Identify which cell holds the provided text, then report its (X, Y) central coordinate. 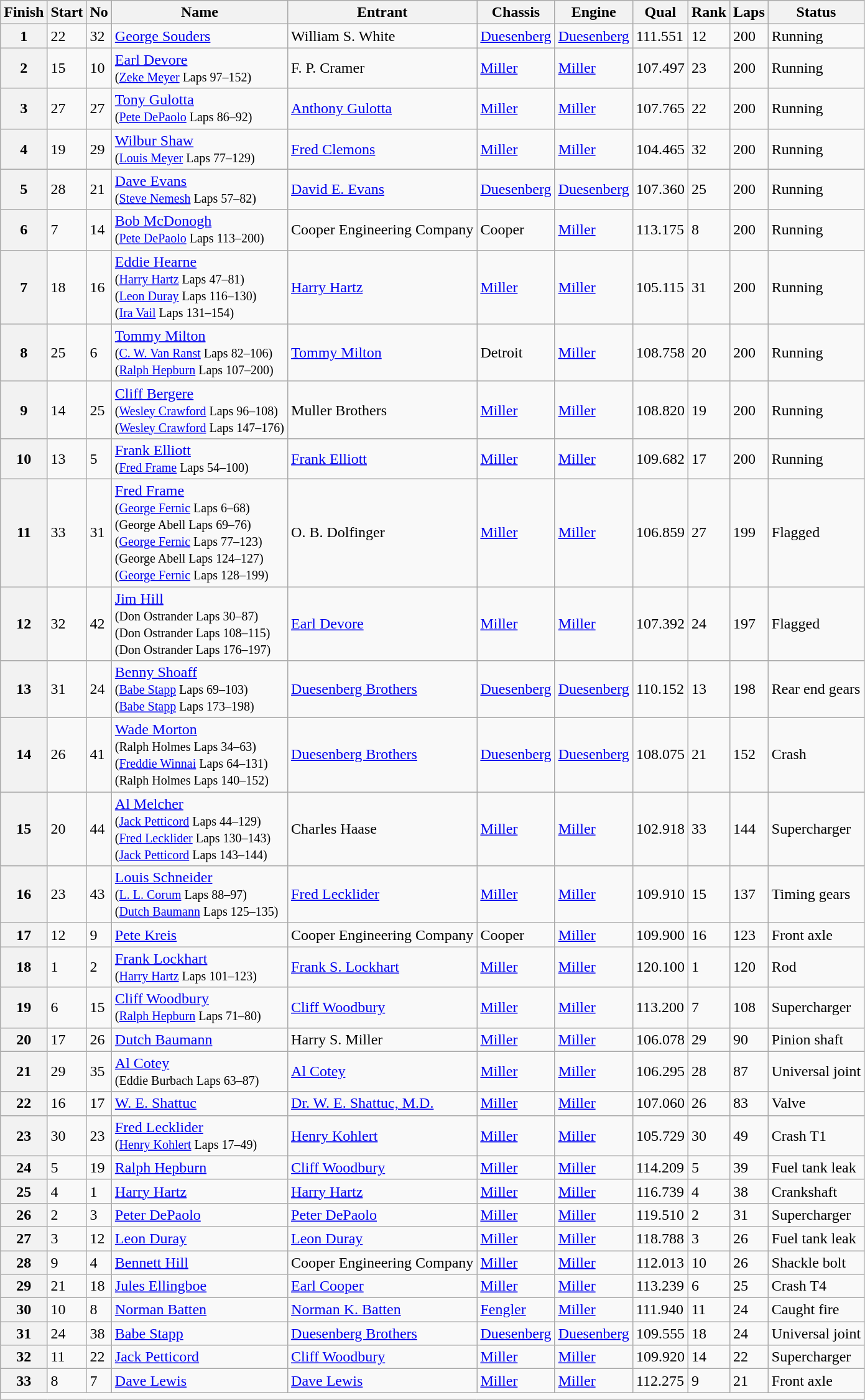
Valve (816, 1103)
113.175 (660, 230)
Al Cotey (382, 1072)
Frank S. Lockhart (382, 967)
Cliff Woodbury(Ralph Hepburn Laps 71–80) (199, 1007)
George Souders (199, 36)
108.075 (660, 755)
Entrant (382, 12)
Jim Hill (Don Ostrander Laps 30–87)(Don Ostrander Laps 108–115)(Don Ostrander Laps 176–197) (199, 624)
Frank Elliott(Fred Frame Laps 54–100) (199, 459)
Louis Schneider (L. L. Corum Laps 88–97)(Dutch Baumann Laps 125–135) (199, 895)
Henry Kohlert (382, 1135)
Fred Clemons (382, 149)
Harry S. Miller (382, 1039)
Bob McDonogh(Pete DePaolo Laps 113–200) (199, 230)
108 (749, 1007)
109.920 (660, 1357)
Jack Petticord (199, 1357)
Fred Frame (George Fernic Laps 6–68)(George Abell Laps 69–76)(George Fernic Laps 77–123)(George Abell Laps 124–127)(George Fernic Laps 128–199) (199, 532)
35 (99, 1072)
105.115 (660, 287)
44 (99, 829)
Fred Lecklider (382, 895)
116.739 (660, 1191)
90 (749, 1039)
106.078 (660, 1039)
Bennett Hill (199, 1263)
108.758 (660, 352)
Caught fire (816, 1310)
106.859 (660, 532)
Dave Evans (Steve Nemesh Laps 57–82) (199, 189)
Earl Cooper (382, 1286)
Frank Elliott (382, 459)
Eddie Hearne(Harry Hartz Laps 47–81)(Leon Duray Laps 116–130)(Ira Vail Laps 131–154) (199, 287)
198 (749, 689)
Timing gears (816, 895)
106.295 (660, 1072)
Earl Devore (382, 624)
Shackle bolt (816, 1263)
197 (749, 624)
107.360 (660, 189)
41 (99, 755)
Muller Brothers (382, 410)
Tony Gulotta(Pete DePaolo Laps 86–92) (199, 108)
107.392 (660, 624)
87 (749, 1072)
F. P. Cramer (382, 68)
113.200 (660, 1007)
109.555 (660, 1333)
O. B. Dolfinger (382, 532)
Frank Lockhart (Harry Hartz Laps 101–123) (199, 967)
Cliff Bergere (Wesley Crawford Laps 96–108)(Wesley Crawford Laps 147–176) (199, 410)
109.910 (660, 895)
Tommy Milton (382, 352)
Dr. W. E. Shattuc, M.D. (382, 1103)
102.918 (660, 829)
Status (816, 12)
Anthony Gulotta (382, 108)
Fred Lecklider(Henry Kohlert Laps 17–49) (199, 1135)
Pete Kreis (199, 935)
Al Cotey (Eddie Burbach Laps 63–87) (199, 1072)
105.729 (660, 1135)
Chassis (516, 12)
119.510 (660, 1215)
107.765 (660, 108)
No (99, 12)
Charles Haase (382, 829)
Rank (709, 12)
Benny Shoaff (Babe Stapp Laps 69–103)(Babe Stapp Laps 173–198) (199, 689)
120 (749, 967)
Rod (816, 967)
Qual (660, 12)
Norman Batten (199, 1310)
Norman K. Batten (382, 1310)
Laps (749, 12)
42 (99, 624)
Wilbur Shaw (Louis Meyer Laps 77–129) (199, 149)
Start (67, 12)
Detroit (516, 352)
152 (749, 755)
Al Melcher (Jack Petticord Laps 44–129)(Fred Lecklider Laps 130–143)(Jack Petticord Laps 143–144) (199, 829)
109.682 (660, 459)
Crash T4 (816, 1286)
111.940 (660, 1310)
Dutch Baumann (199, 1039)
83 (749, 1103)
137 (749, 895)
49 (749, 1135)
W. E. Shattuc (199, 1103)
114.209 (660, 1167)
112.275 (660, 1381)
110.152 (660, 689)
Ralph Hepburn (199, 1167)
111.551 (660, 36)
120.100 (660, 967)
199 (749, 532)
Fengler (516, 1310)
Rear end gears (816, 689)
Engine (593, 12)
Finish (24, 12)
144 (749, 829)
Jules Ellingboe (199, 1286)
107.060 (660, 1103)
Crankshaft (816, 1191)
Tommy Milton (C. W. Van Ranst Laps 82–106)(Ralph Hepburn Laps 107–200) (199, 352)
William S. White (382, 36)
123 (749, 935)
Wade Morton(Ralph Holmes Laps 34–63)(Freddie Winnai Laps 64–131)(Ralph Holmes Laps 140–152) (199, 755)
Earl Devore(Zeke Meyer Laps 97–152) (199, 68)
113.239 (660, 1286)
112.013 (660, 1263)
107.497 (660, 68)
David E. Evans (382, 189)
43 (99, 895)
Pinion shaft (816, 1039)
Crash (816, 755)
Name (199, 12)
108.820 (660, 410)
Babe Stapp (199, 1333)
118.788 (660, 1238)
39 (749, 1167)
104.465 (660, 149)
109.900 (660, 935)
Crash T1 (816, 1135)
